Search for the cell housing the specified text and yield its [x, y] center coordinate. 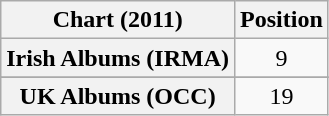
Irish Albums (IRMA) [118, 58]
UK Albums (OCC) [118, 96]
9 [282, 58]
19 [282, 96]
Position [282, 20]
Chart (2011) [118, 20]
